From the cell containing the given text, extract its center point as [X, Y] coordinate. 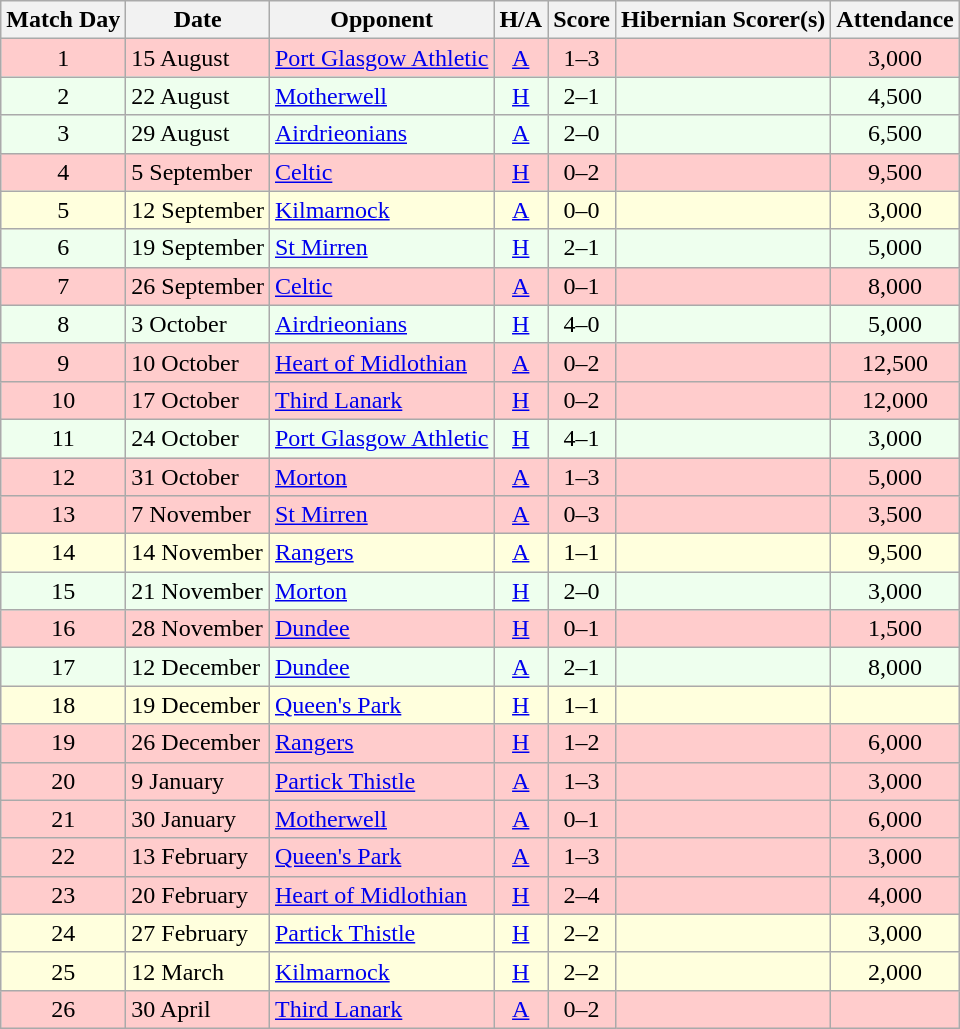
7 [64, 286]
6,500 [895, 134]
11 [64, 438]
Score [582, 20]
Hibernian Scorer(s) [724, 20]
17 October [198, 400]
Opponent [381, 20]
21 November [198, 591]
19 [64, 743]
13 [64, 515]
3 [64, 134]
1,500 [895, 629]
12 December [198, 667]
28 November [198, 629]
H/A [521, 20]
12,000 [895, 400]
26 [64, 1009]
3,500 [895, 515]
5 September [198, 172]
2–4 [582, 895]
31 October [198, 477]
9 January [198, 781]
12,500 [895, 362]
8 [64, 324]
26 December [198, 743]
19 September [198, 248]
4,000 [895, 895]
22 [64, 857]
14 November [198, 553]
21 [64, 819]
0–0 [582, 210]
19 December [198, 705]
4 [64, 172]
30 January [198, 819]
16 [64, 629]
Match Day [64, 20]
17 [64, 667]
0–3 [582, 515]
4–1 [582, 438]
Attendance [895, 20]
Date [198, 20]
7 November [198, 515]
24 October [198, 438]
3 October [198, 324]
27 February [198, 933]
6 [64, 248]
5 [64, 210]
23 [64, 895]
4,500 [895, 96]
26 September [198, 286]
25 [64, 971]
1–2 [582, 743]
29 August [198, 134]
18 [64, 705]
30 April [198, 1009]
1 [64, 58]
20 [64, 781]
22 August [198, 96]
10 [64, 400]
10 October [198, 362]
12 March [198, 971]
12 September [198, 210]
24 [64, 933]
15 August [198, 58]
9 [64, 362]
14 [64, 553]
12 [64, 477]
2 [64, 96]
13 February [198, 857]
4–0 [582, 324]
20 February [198, 895]
15 [64, 591]
2,000 [895, 971]
